Detect which cell encompasses the target text, then output its [X, Y] center coordinate. 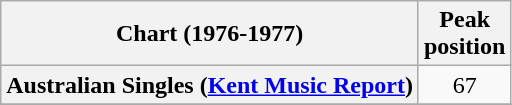
Australian Singles (Kent Music Report) [210, 85]
Chart (1976-1977) [210, 34]
67 [464, 85]
Peakposition [464, 34]
